Pinpoint the cell where the given text exists, returning its [X, Y] midpoint coordinate. 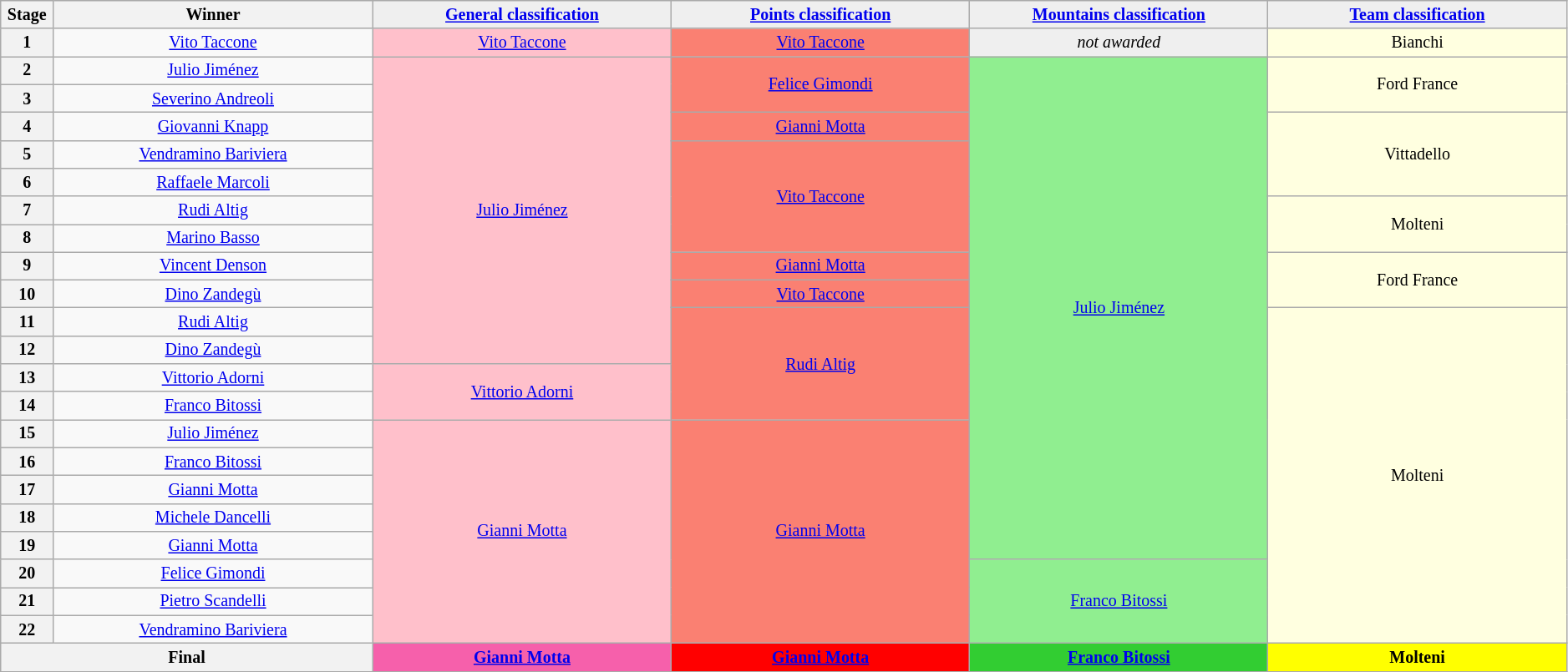
2 [27, 70]
22 [27, 629]
7 [27, 210]
Raffaele Marcoli [214, 182]
4 [27, 127]
Mountains classification [1119, 15]
10 [27, 294]
not awarded [1119, 43]
1 [27, 43]
Severino Andreoli [214, 99]
Giovanni Knapp [214, 127]
Points classification [820, 15]
Winner [214, 15]
5 [27, 154]
18 [27, 518]
Final [187, 658]
12 [27, 351]
13 [27, 377]
17 [27, 489]
Vittadello [1417, 154]
Vincent Denson [214, 265]
Stage [27, 15]
6 [27, 182]
General classification [521, 15]
11 [27, 322]
16 [27, 462]
21 [27, 601]
Marino Basso [214, 239]
15 [27, 434]
Michele Dancelli [214, 518]
3 [27, 99]
Team classification [1417, 15]
9 [27, 265]
Bianchi [1417, 43]
14 [27, 406]
20 [27, 573]
Pietro Scandelli [214, 601]
8 [27, 239]
19 [27, 546]
